Capture the cell that displays the provided text and extract its [X, Y] central coordinate. 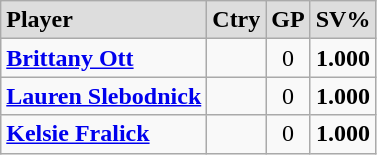
Lauren Slebodnick [104, 96]
Player [104, 20]
SV% [343, 20]
Ctry [236, 20]
Brittany Ott [104, 58]
Kelsie Fralick [104, 134]
GP [288, 20]
